Capture the cell that displays the provided text and extract its [x, y] central coordinate. 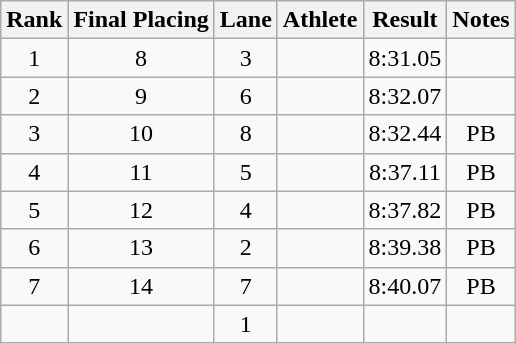
14 [141, 286]
Notes [481, 20]
9 [141, 96]
12 [141, 210]
8:31.05 [405, 58]
10 [141, 134]
8:40.07 [405, 286]
Lane [246, 20]
Rank [34, 20]
8:32.07 [405, 96]
8:32.44 [405, 134]
11 [141, 172]
Final Placing [141, 20]
8:39.38 [405, 248]
8:37.11 [405, 172]
Result [405, 20]
13 [141, 248]
8:37.82 [405, 210]
Athlete [320, 20]
